Pinpoint the cell where the given text exists, returning its [x, y] midpoint coordinate. 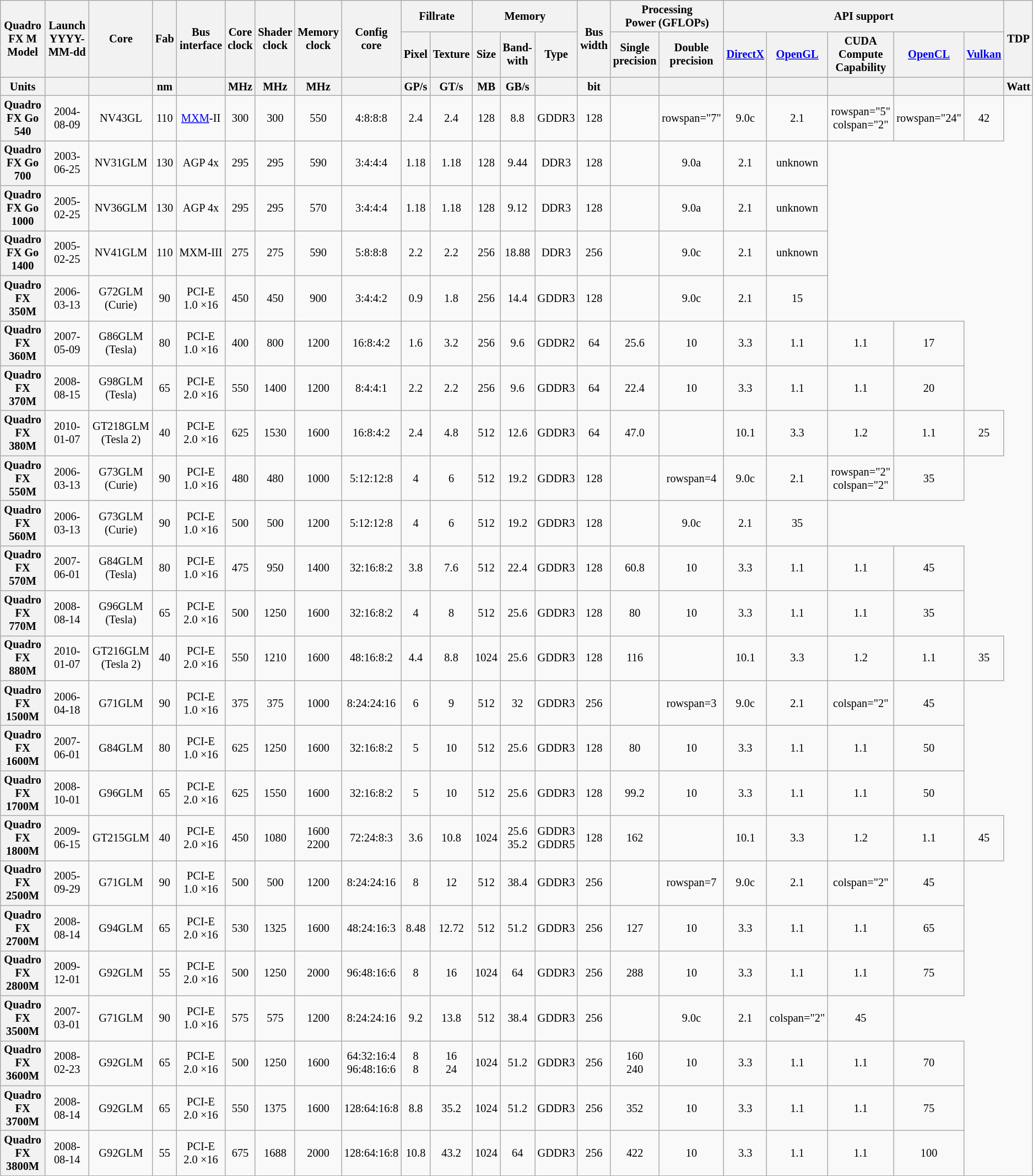
Quadro FX 3600M [23, 1063]
70 [929, 1063]
Launch YYYY-MM-dd [67, 39]
64:32:16:496:48:16:6 [371, 1063]
G98GLM (Tesla) [121, 388]
Quadro FX 1500M [23, 703]
Watt [1018, 87]
Quadro FX 3700M [23, 1108]
Quadro FX 1600M [23, 748]
8.48 [415, 928]
Quadro FX Go 700 [23, 163]
48:16:8:2 [371, 658]
Quadro FX 370M [23, 388]
2005-09-29 [67, 883]
Businterface [201, 39]
1325 [275, 928]
570 [318, 208]
422 [635, 1153]
25 [984, 433]
400 [240, 343]
Quadro FX Go 540 [23, 118]
4.8 [451, 433]
Quadro FX 2800M [23, 973]
G84GLM [121, 748]
Quadro FX 360M [23, 343]
bit [594, 87]
Texture [451, 55]
NV41GLM [121, 253]
Memory [524, 16]
100 [929, 1153]
96:48:16:6 [371, 973]
rowspan="5" colspan="2" [861, 118]
ProcessingPower (GFLOPs) [667, 16]
G86GLM (Tesla) [121, 343]
Fillrate [436, 16]
Singleprecision [635, 55]
G96GLM (Tesla) [121, 613]
Quadro FX 770M [23, 613]
Quadro FX 560M [23, 523]
Pixel [415, 55]
48:24:16:3 [371, 928]
32 [518, 703]
2004-08-09 [67, 118]
2003-06-25 [67, 163]
127 [635, 928]
1.8 [451, 298]
GP/s [415, 87]
GB/s [518, 87]
1375 [275, 1108]
2009-12-01 [67, 973]
18.88 [518, 253]
4.4 [415, 658]
0.9 [415, 298]
43.2 [451, 1153]
TDP [1018, 39]
GDDR3GDDR5 [556, 838]
9 [451, 703]
MXM-II [201, 118]
530 [240, 928]
GT/s [451, 87]
Quadro FX 3500M [23, 1018]
99.2 [635, 793]
475 [240, 568]
G84GLM (Tesla) [121, 568]
9.2 [415, 1018]
Type [556, 55]
1080 [275, 838]
API support [864, 16]
88 [415, 1063]
rowspan="24" [929, 118]
Quadro FX 350M [23, 298]
Quadro FX 880M [23, 658]
1624 [451, 1063]
2009-06-15 [67, 838]
Buswidth [594, 39]
35.2 [451, 1108]
1530 [275, 433]
MB [486, 87]
25.635.2 [518, 838]
2008-02-23 [67, 1063]
Quadro FX M Model [23, 39]
5:8:8:8 [371, 253]
116 [635, 658]
Fab [165, 39]
8:4:4:1 [371, 388]
13.8 [451, 1018]
NV31GLM [121, 163]
3.8 [415, 568]
Coreclock [240, 39]
G96GLM [121, 793]
NV43GL [121, 118]
Quadro FX 2500M [23, 883]
Quadro FX Go 1000 [23, 208]
3.2 [451, 343]
rowspan=4 [691, 478]
G94GLM [121, 928]
2006-04-18 [67, 703]
Config core [371, 39]
Quadro FX 1800M [23, 838]
12.6 [518, 433]
CUDAComputeCapability [861, 55]
7.6 [451, 568]
Doubleprecision [691, 55]
4:8:8:8 [371, 118]
OpenCL [929, 55]
Shaderclock [275, 39]
288 [635, 973]
Quadro FX 1700M [23, 793]
1688 [275, 1153]
42 [984, 118]
Quadro FX 3800M [23, 1153]
47.0 [635, 433]
17 [929, 343]
GT216GLM (Tesla 2) [121, 658]
3:4:4:2 [371, 298]
1.6 [415, 343]
Memoryclock [318, 39]
rowspan="2" colspan="2" [861, 478]
NV36GLM [121, 208]
GT215GLM [121, 838]
Units [23, 87]
16002200 [318, 838]
Quadro FX 570M [23, 568]
2008-08-15 [67, 388]
rowspan=7 [691, 883]
GT218GLM (Tesla 2) [121, 433]
Quadro FX 550M [23, 478]
12 [451, 883]
800 [275, 343]
2007-05-09 [67, 343]
14.4 [518, 298]
16 [451, 973]
9.44 [518, 163]
3.6 [415, 838]
160240 [635, 1063]
rowspan=3 [691, 703]
G72GLM (Curie) [121, 298]
Vulkan [984, 55]
60.8 [635, 568]
2007-03-01 [67, 1018]
Size [486, 55]
352 [635, 1108]
950 [275, 568]
12.72 [451, 928]
72:24:8:3 [371, 838]
rowspan="7" [691, 118]
15 [797, 298]
675 [240, 1153]
Quadro FX 380M [23, 433]
MXM-III [201, 253]
2008-10-01 [67, 793]
900 [318, 298]
1550 [275, 793]
GDDR2 [556, 343]
162 [635, 838]
Band-with [518, 55]
nm [165, 87]
OpenGL [797, 55]
Quadro FX 2700M [23, 928]
9.12 [518, 208]
DirectX [745, 55]
1210 [275, 658]
Quadro FX Go 1400 [23, 253]
20 [929, 388]
Core [121, 39]
